Provide the (X, Y) coordinate of the cell's center where the given text is located.  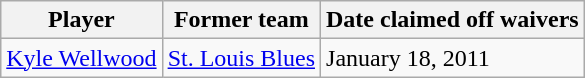
St. Louis Blues (241, 58)
Date claimed off waivers (453, 20)
Former team (241, 20)
January 18, 2011 (453, 58)
Player (82, 20)
Kyle Wellwood (82, 58)
